From the cell containing the given text, extract its center point as (X, Y) coordinate. 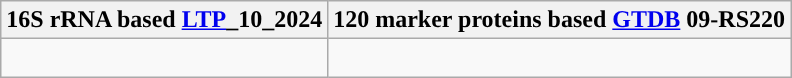
120 marker proteins based GTDB 09-RS220 (560, 20)
16S rRNA based LTP_10_2024 (164, 20)
